From the cell containing the given text, extract its center point as [X, Y] coordinate. 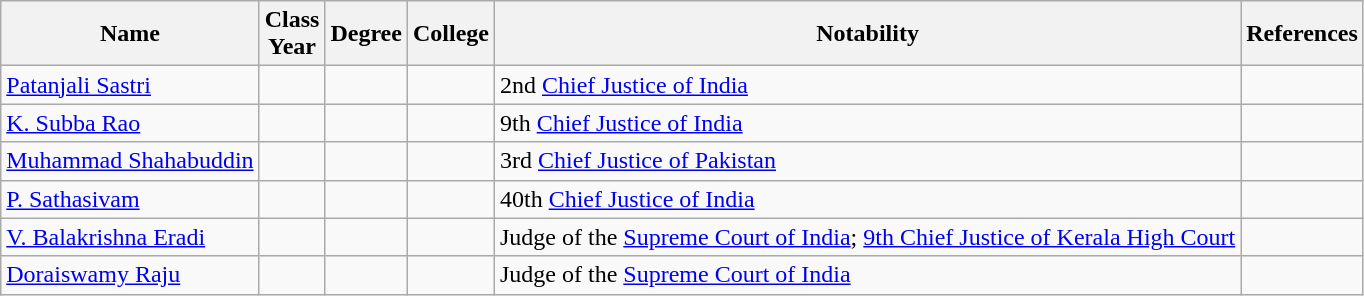
9th Chief Justice of India [867, 123]
Name [130, 34]
Notability [867, 34]
Doraiswamy Raju [130, 275]
3rd Chief Justice of Pakistan [867, 161]
ClassYear [292, 34]
College [450, 34]
Muhammad Shahabuddin [130, 161]
40th Chief Justice of India [867, 199]
P. Sathasivam [130, 199]
Degree [366, 34]
References [1302, 34]
Judge of the Supreme Court of India; 9th Chief Justice of Kerala High Court [867, 237]
Patanjali Sastri [130, 85]
2nd Chief Justice of India [867, 85]
V. Balakrishna Eradi [130, 237]
K. Subba Rao [130, 123]
Judge of the Supreme Court of India [867, 275]
